Search for the cell housing the specified text and yield its (X, Y) center coordinate. 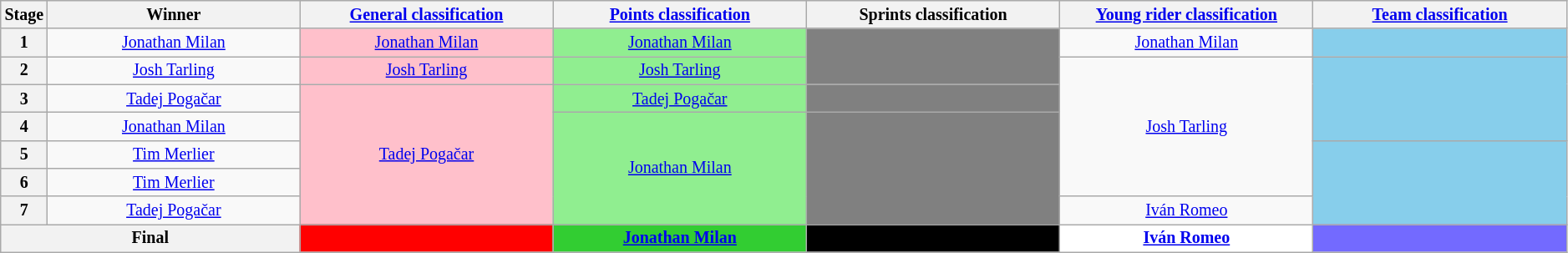
2 (24, 70)
Stage (24, 15)
General classification (426, 15)
4 (24, 127)
Final (150, 239)
Points classification (680, 15)
3 (24, 99)
6 (24, 182)
Team classification (1440, 15)
Sprints classification (932, 15)
5 (24, 154)
Winner (174, 15)
Young rider classification (1186, 15)
7 (24, 210)
1 (24, 43)
